Output the (X, Y) coordinate of the center of the cell containing the given text.  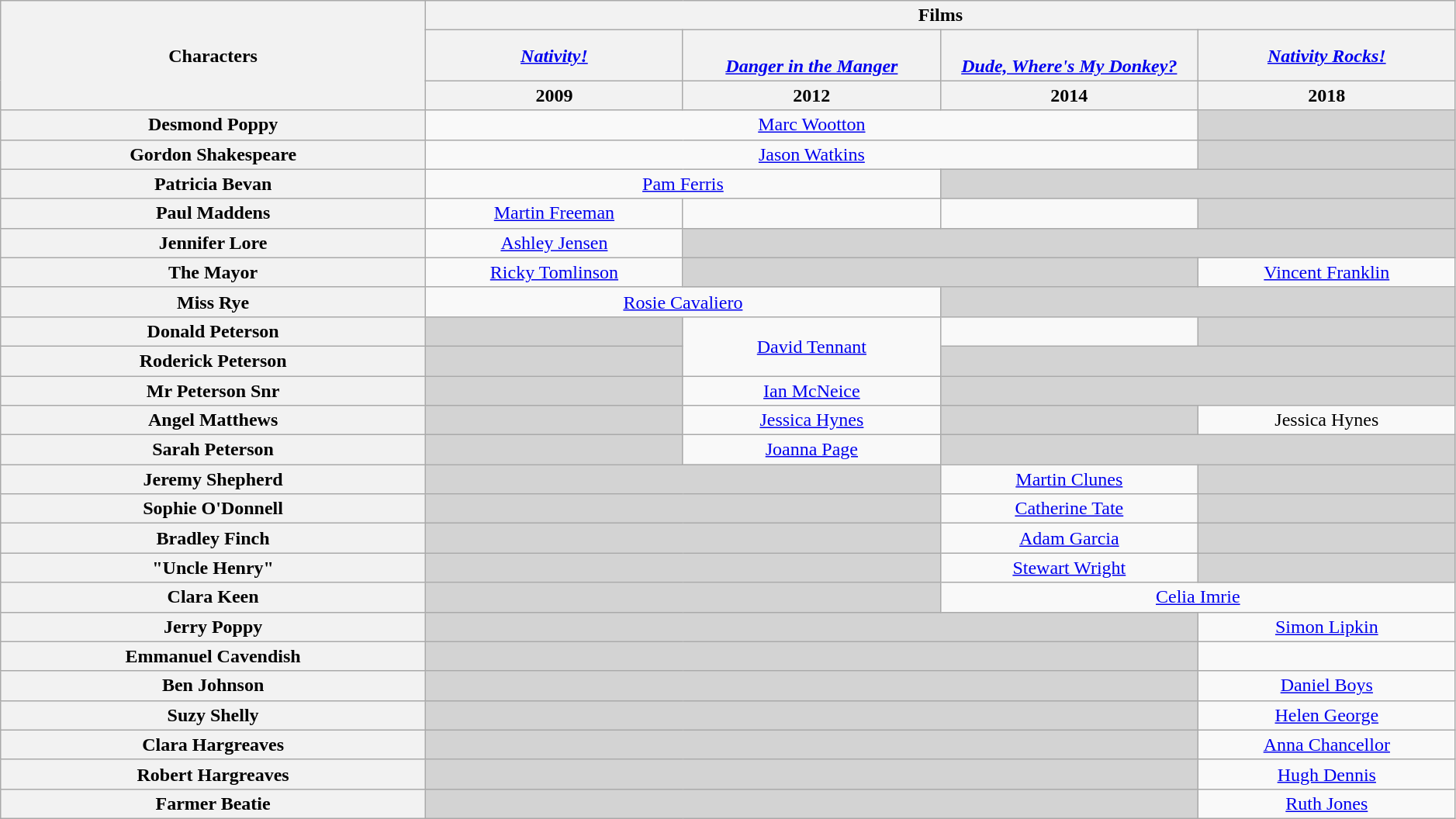
Clara Keen (213, 597)
Farmer Beatie (213, 803)
Angel Matthews (213, 420)
Anna Chancellor (1326, 745)
Daniel Boys (1326, 686)
Adam Garcia (1069, 538)
Miss Rye (213, 302)
Helen George (1326, 715)
Films (940, 16)
David Tennant (811, 346)
Emmanuel Cavendish (213, 656)
Simon Lipkin (1326, 627)
Jerry Poppy (213, 627)
Ashley Jensen (554, 243)
Martin Clunes (1069, 479)
Sophie O'Donnell (213, 509)
Ricky Tomlinson (554, 272)
Ian McNeice (811, 390)
Mr Peterson Snr (213, 390)
Jason Watkins (811, 154)
Clara Hargreaves (213, 745)
2012 (811, 95)
2018 (1326, 95)
Nativity! (554, 56)
Roderick Peterson (213, 361)
Paul Maddens (213, 213)
Characters (213, 56)
Dude, Where's My Donkey? (1069, 56)
Ruth Jones (1326, 803)
Marc Wootton (811, 125)
Gordon Shakespeare (213, 154)
2009 (554, 95)
Catherine Tate (1069, 509)
Stewart Wright (1069, 568)
Robert Hargreaves (213, 774)
Nativity Rocks! (1326, 56)
"Uncle Henry" (213, 568)
Suzy Shelly (213, 715)
Pam Ferris (683, 184)
Ben Johnson (213, 686)
Desmond Poppy (213, 125)
Danger in the Manger (811, 56)
Joanna Page (811, 450)
Celia Imrie (1198, 597)
Bradley Finch (213, 538)
Vincent Franklin (1326, 272)
Hugh Dennis (1326, 774)
Patricia Bevan (213, 184)
Donald Peterson (213, 331)
2014 (1069, 95)
Jeremy Shepherd (213, 479)
Sarah Peterson (213, 450)
Jennifer Lore (213, 243)
The Mayor (213, 272)
Martin Freeman (554, 213)
Rosie Cavaliero (683, 302)
